Capture the cell that displays the provided text and extract its [x, y] central coordinate. 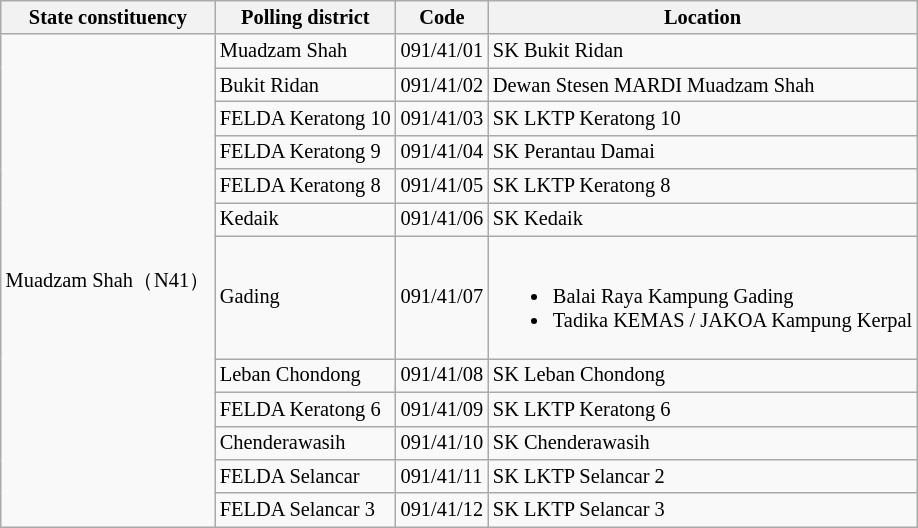
SK Kedaik [702, 219]
SK LKTP Selancar 3 [702, 510]
091/41/02 [442, 85]
Muadzam Shah [306, 51]
091/41/10 [442, 443]
091/41/09 [442, 409]
SK LKTP Keratong 6 [702, 409]
091/41/06 [442, 219]
SK Leban Chondong [702, 375]
Code [442, 17]
FELDA Selancar 3 [306, 510]
Muadzam Shah（N41） [108, 280]
091/41/07 [442, 297]
FELDA Keratong 6 [306, 409]
FELDA Keratong 8 [306, 186]
SK Chenderawasih [702, 443]
091/41/04 [442, 152]
SK Perantau Damai [702, 152]
SK LKTP Keratong 10 [702, 118]
Balai Raya Kampung GadingTadika KEMAS / JAKOA Kampung Kerpal [702, 297]
091/41/12 [442, 510]
Location [702, 17]
State constituency [108, 17]
Kedaik [306, 219]
091/41/05 [442, 186]
Leban Chondong [306, 375]
Dewan Stesen MARDI Muadzam Shah [702, 85]
SK LKTP Keratong 8 [702, 186]
FELDA Keratong 9 [306, 152]
091/41/08 [442, 375]
091/41/11 [442, 476]
FELDA Selancar [306, 476]
091/41/01 [442, 51]
Polling district [306, 17]
Gading [306, 297]
SK Bukit Ridan [702, 51]
SK LKTP Selancar 2 [702, 476]
091/41/03 [442, 118]
Bukit Ridan [306, 85]
Chenderawasih [306, 443]
FELDA Keratong 10 [306, 118]
